Capture the cell that displays the provided text and extract its [X, Y] central coordinate. 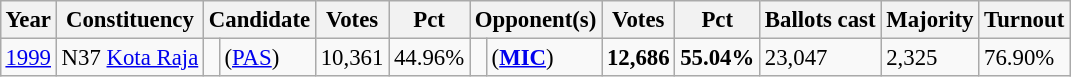
(MIC) [544, 57]
Turnout [1024, 20]
Opponent(s) [536, 20]
10,361 [352, 57]
Ballots cast [820, 20]
(PAS) [267, 57]
Year [28, 20]
Candidate [260, 20]
23,047 [820, 57]
12,686 [638, 57]
44.96% [430, 57]
N37 Kota Raja [130, 57]
Majority [930, 20]
76.90% [1024, 57]
Constituency [130, 20]
55.04% [718, 57]
1999 [28, 57]
2,325 [930, 57]
